Output the (x, y) coordinate of the center of the cell containing the given text.  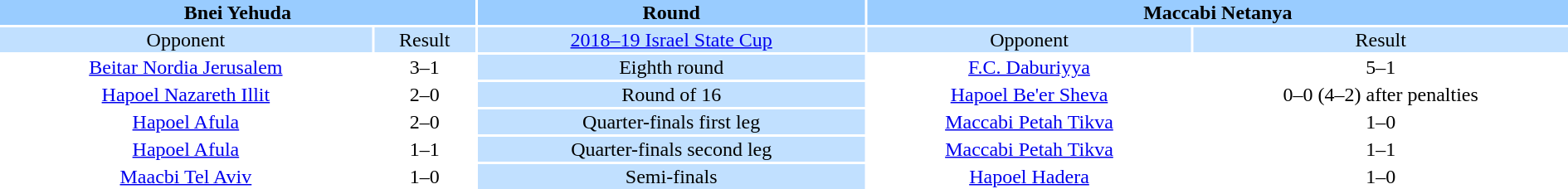
0–0 (4–2) after penalties (1381, 94)
2018–19 Israel State Cup (672, 40)
5–1 (1381, 67)
Quarter-finals second leg (672, 149)
Bnei Yehuda (237, 12)
3–1 (425, 67)
Hapoel Nazareth Illit (186, 94)
Round (672, 12)
Maacbi Tel Aviv (186, 177)
Hapoel Hadera (1030, 177)
Beitar Nordia Jerusalem (186, 67)
Hapoel Be'er Sheva (1030, 94)
Maccabi Netanya (1218, 12)
Quarter-finals first leg (672, 122)
Eighth round (672, 67)
F.C. Daburiyya (1030, 67)
Round of 16 (672, 94)
Semi-finals (672, 177)
